Identify which cell holds the provided text, then report its [X, Y] central coordinate. 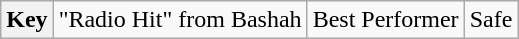
Best Performer [386, 20]
"Radio Hit" from Bashah [180, 20]
Safe [491, 20]
Key [27, 20]
